From the cell containing the given text, extract its center point as [x, y] coordinate. 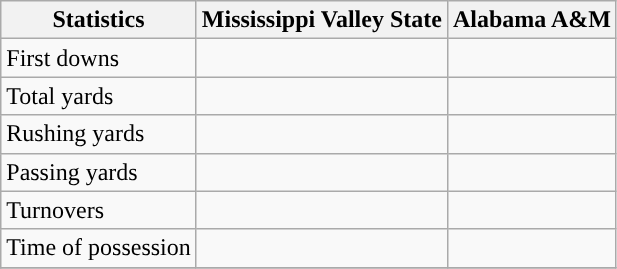
Statistics [99, 20]
Total yards [99, 96]
Passing yards [99, 172]
First downs [99, 58]
Time of possession [99, 248]
Rushing yards [99, 134]
Turnovers [99, 210]
Mississippi Valley State [322, 20]
Alabama A&M [532, 20]
